Scan for the cell matching the given text and deliver its (x, y) coordinate at center. 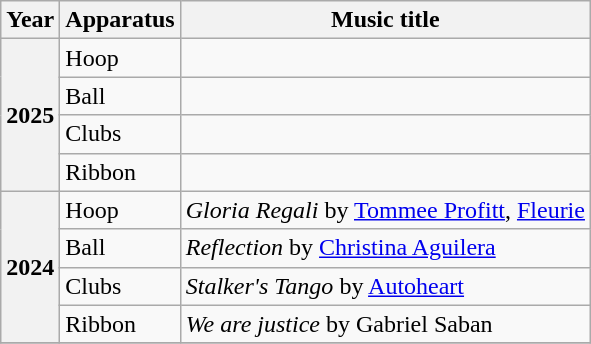
Year (30, 20)
2024 (30, 267)
Gloria Regali by Tommee Profitt, Fleurie (385, 210)
We are justice by Gabriel Saban (385, 324)
Music title (385, 20)
Stalker's Tango by Autoheart (385, 286)
2025 (30, 115)
Reflection by Christina Aguilera (385, 248)
Apparatus (120, 20)
